From the cell containing the given text, extract its center point as [x, y] coordinate. 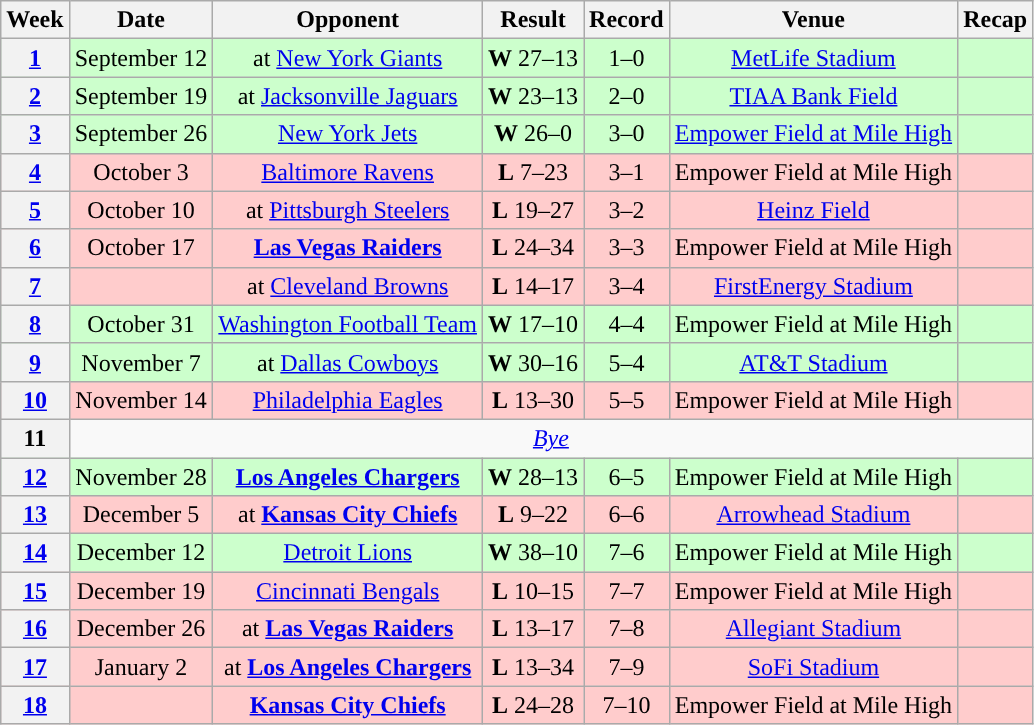
October 10 [141, 210]
9 [35, 362]
New York Jets [348, 134]
at Cleveland Browns [348, 286]
at Los Angeles Chargers [348, 667]
W 28–13 [532, 477]
4–4 [627, 324]
3–0 [627, 134]
October 3 [141, 172]
W 30–16 [532, 362]
L 13–17 [532, 629]
10 [35, 400]
December 12 [141, 553]
14 [35, 553]
6–5 [627, 477]
L 13–34 [532, 667]
17 [35, 667]
6–6 [627, 515]
Philadelphia Eagles [348, 400]
Allegiant Stadium [813, 629]
at New York Giants [348, 58]
18 [35, 705]
5 [35, 210]
January 2 [141, 667]
September 12 [141, 58]
2–0 [627, 96]
L 7–23 [532, 172]
December 5 [141, 515]
SoFi Stadium [813, 667]
11 [35, 438]
September 26 [141, 134]
Washington Football Team [348, 324]
W 17–10 [532, 324]
3–1 [627, 172]
Baltimore Ravens [348, 172]
Opponent [348, 20]
L 9–22 [532, 515]
Venue [813, 20]
November 14 [141, 400]
7–8 [627, 629]
Las Vegas Raiders [348, 248]
Detroit Lions [348, 553]
7–6 [627, 553]
L 24–34 [532, 248]
3–2 [627, 210]
at Jacksonville Jaguars [348, 96]
October 31 [141, 324]
October 17 [141, 248]
at Las Vegas Raiders [348, 629]
Arrowhead Stadium [813, 515]
December 26 [141, 629]
W 38–10 [532, 553]
Week [35, 20]
L 19–27 [532, 210]
5–4 [627, 362]
Heinz Field [813, 210]
W 27–13 [532, 58]
L 14–17 [532, 286]
7–9 [627, 667]
at Dallas Cowboys [348, 362]
November 28 [141, 477]
TIAA Bank Field [813, 96]
13 [35, 515]
7–7 [627, 591]
November 7 [141, 362]
Cincinnati Bengals [348, 591]
Bye [551, 438]
3 [35, 134]
at Kansas City Chiefs [348, 515]
at Pittsburgh Steelers [348, 210]
3–4 [627, 286]
7 [35, 286]
7–10 [627, 705]
W 23–13 [532, 96]
September 19 [141, 96]
Result [532, 20]
AT&T Stadium [813, 362]
8 [35, 324]
15 [35, 591]
1–0 [627, 58]
2 [35, 96]
16 [35, 629]
Date [141, 20]
Recap [996, 20]
Record [627, 20]
12 [35, 477]
L 13–30 [532, 400]
FirstEnergy Stadium [813, 286]
3–3 [627, 248]
1 [35, 58]
Kansas City Chiefs [348, 705]
6 [35, 248]
L 24–28 [532, 705]
Los Angeles Chargers [348, 477]
MetLife Stadium [813, 58]
W 26–0 [532, 134]
4 [35, 172]
5–5 [627, 400]
L 10–15 [532, 591]
December 19 [141, 591]
